For the text-containing cell, return its midpoint in [x, y] coordinate format. 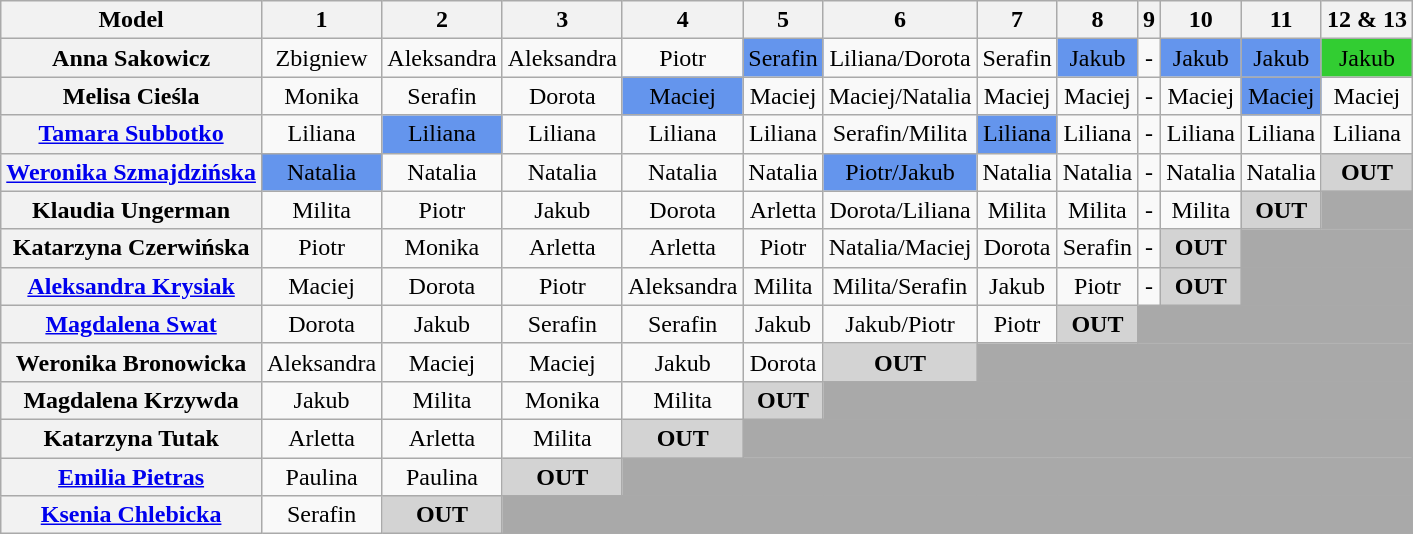
Jakub/Piotr [900, 324]
Liliana/Dorota [900, 58]
Natalia/Maciej [900, 248]
Magdalena Swat [132, 324]
Serafin/Milita [900, 134]
3 [562, 20]
11 [1281, 20]
6 [900, 20]
Katarzyna Czerwińska [132, 248]
Ksenia Chlebicka [132, 515]
10 [1201, 20]
Weronika Bronowicka [132, 362]
Klaudia Ungerman [132, 210]
Dorota/Liliana [900, 210]
9 [1150, 20]
Aleksandra Krysiak [132, 286]
7 [1017, 20]
1 [321, 20]
Milita/Serafin [900, 286]
Tamara Subbotko [132, 134]
Zbigniew [321, 58]
Maciej/Natalia [900, 96]
8 [1097, 20]
Anna Sakowicz [132, 58]
Weronika Szmajdzińska [132, 172]
Magdalena Krzywda [132, 400]
Model [132, 20]
12 & 13 [1366, 20]
Melisa Cieśla [132, 96]
Piotr/Jakub [900, 172]
Emilia Pietras [132, 477]
4 [682, 20]
2 [442, 20]
Katarzyna Tutak [132, 438]
5 [783, 20]
